Extract the [X, Y] coordinate from the center of the cell holding the provided text.  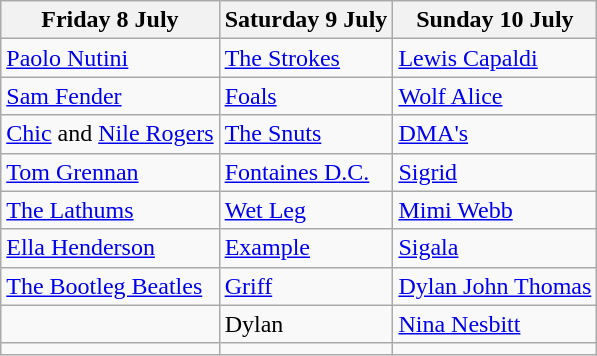
Sigala [495, 248]
Saturday 9 July [306, 20]
Mimi Webb [495, 210]
The Snuts [306, 134]
Ella Henderson [110, 248]
Sam Fender [110, 96]
Fontaines D.C. [306, 172]
Foals [306, 96]
Dylan [306, 324]
Dylan John Thomas [495, 286]
Paolo Nutini [110, 58]
Griff [306, 286]
The Lathums [110, 210]
Wet Leg [306, 210]
Friday 8 July [110, 20]
The Strokes [306, 58]
Chic and Nile Rogers [110, 134]
DMA's [495, 134]
The Bootleg Beatles [110, 286]
Lewis Capaldi [495, 58]
Nina Nesbitt [495, 324]
Wolf Alice [495, 96]
Sunday 10 July [495, 20]
Tom Grennan [110, 172]
Example [306, 248]
Sigrid [495, 172]
